Find where the given text appears and provide that cell's center as (x, y) coordinate. 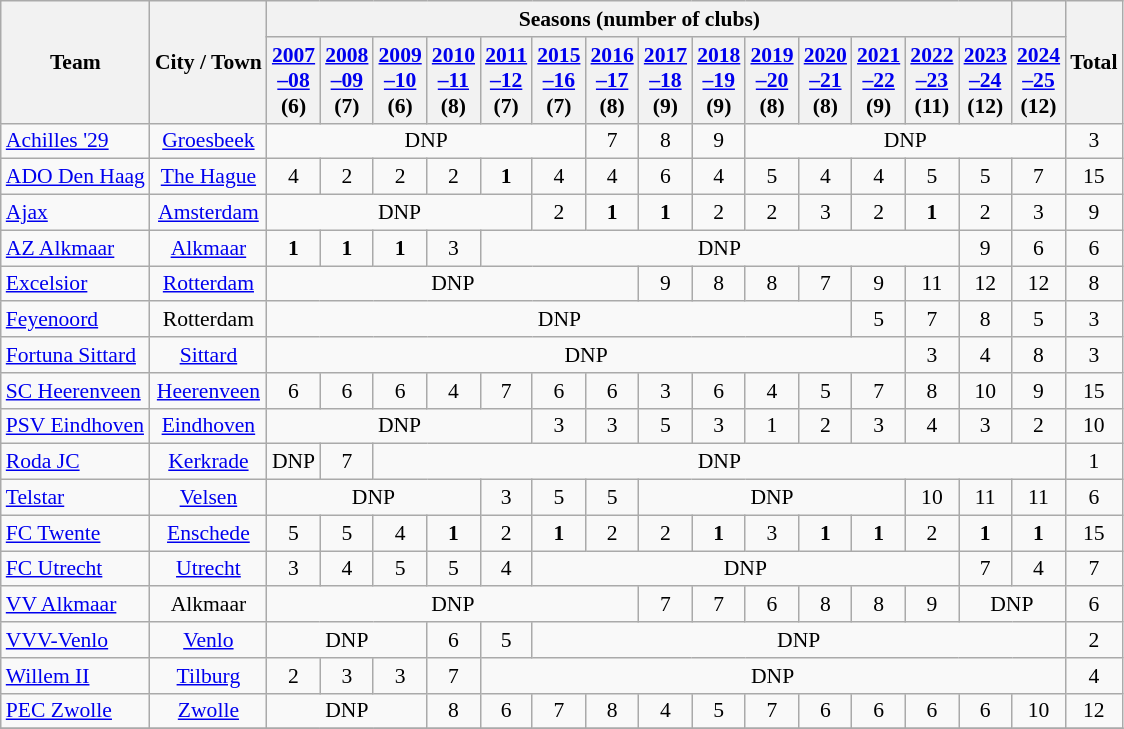
FC Utrecht (76, 569)
Seasons (number of clubs) (640, 19)
Amsterdam (208, 213)
AZ Alkmaar (76, 248)
Velsen (208, 498)
2010–11(8) (454, 80)
2007–08(6) (294, 80)
SC Heerenveen (76, 391)
Heerenveen (208, 391)
Achilles '29 (76, 141)
2019–20(8) (772, 80)
Utrecht (208, 569)
VV Alkmaar (76, 605)
City / Town (208, 62)
Venlo (208, 640)
VVV-Venlo (76, 640)
2008–09(7) (346, 80)
Eindhoven (208, 426)
Roda JC (76, 462)
2009–10(6) (400, 80)
2021–22(9) (878, 80)
Kerkrade (208, 462)
Willem II (76, 676)
Total (1094, 62)
2024–25(12) (1038, 80)
The Hague (208, 177)
Feyenoord (76, 320)
Team (76, 62)
2023–24(12) (986, 80)
Excelsior (76, 284)
Tilburg (208, 676)
2022–23(11) (932, 80)
Zwolle (208, 711)
2016–17(8) (612, 80)
PEC Zwolle (76, 711)
2017–18(9) (666, 80)
2015–16(7) (558, 80)
ADO Den Haag (76, 177)
Enschede (208, 533)
Ajax (76, 213)
Telstar (76, 498)
Fortuna Sittard (76, 355)
Sittard (208, 355)
FC Twente (76, 533)
2020–21(8) (826, 80)
2018–19(9) (718, 80)
PSV Eindhoven (76, 426)
Groesbeek (208, 141)
2011–12(7) (506, 80)
